Determine the [X, Y] coordinate at the center of the cell enclosing the given text.  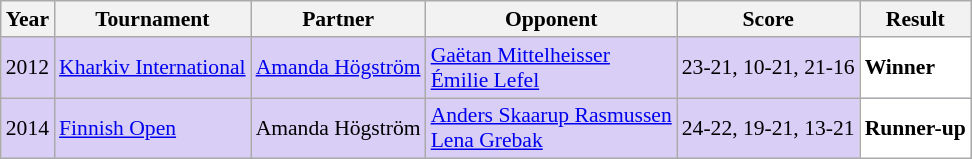
Gaëtan Mittelheisser Émilie Lefel [552, 68]
Runner-up [916, 128]
Anders Skaarup Rasmussen Lena Grebak [552, 128]
Score [768, 19]
Kharkiv International [152, 68]
Result [916, 19]
23-21, 10-21, 21-16 [768, 68]
24-22, 19-21, 13-21 [768, 128]
Tournament [152, 19]
Winner [916, 68]
2014 [28, 128]
2012 [28, 68]
Opponent [552, 19]
Partner [338, 19]
Year [28, 19]
Finnish Open [152, 128]
